Pinpoint the cell where the given text exists, returning its (x, y) midpoint coordinate. 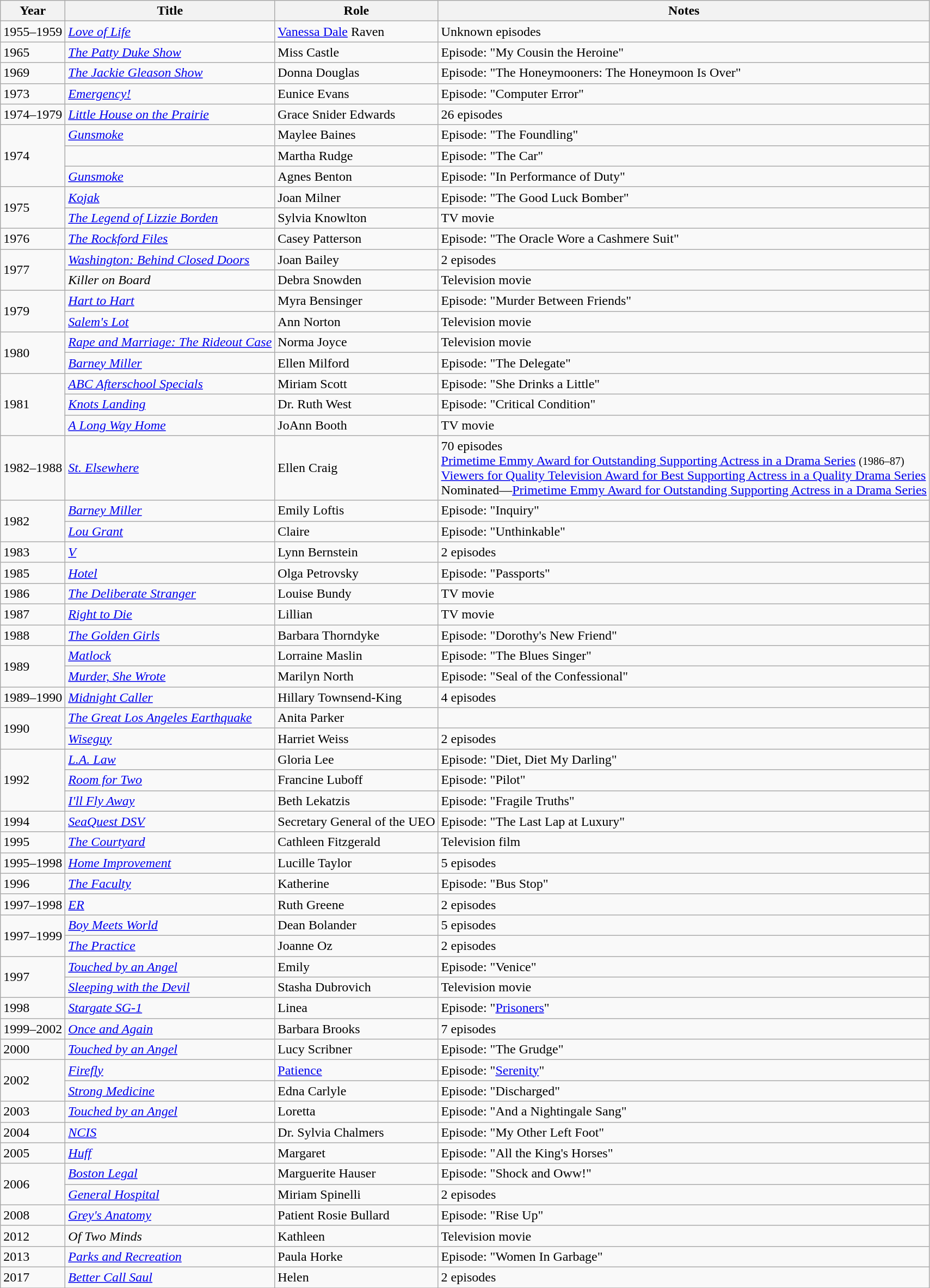
Margaret (356, 1153)
1974 (33, 156)
Stasha Dubrovich (356, 988)
1975 (33, 207)
Hart to Hart (170, 301)
JoAnn Booth (356, 425)
Ellen Craig (356, 468)
General Hospital (170, 1194)
1987 (33, 614)
Marguerite Hauser (356, 1174)
Louise Bundy (356, 593)
A Long Way Home (170, 425)
Sylvia Knowlton (356, 218)
Kojak (170, 197)
Dr. Sylvia Chalmers (356, 1132)
1982 (33, 521)
1998 (33, 1008)
Year (33, 11)
Kathleen (356, 1236)
Joan Milner (356, 197)
Lillian (356, 614)
Beth Lekatzis (356, 801)
Huff (170, 1153)
Lucille Taylor (356, 863)
Strong Medicine (170, 1091)
Cathleen Fitzgerald (356, 842)
The Rockford Files (170, 238)
Television film (683, 842)
1955–1959 (33, 32)
Little House on the Prairie (170, 114)
Murder, She Wrote (170, 677)
2003 (33, 1112)
1969 (33, 73)
V (170, 552)
7 episodes (683, 1029)
Patient Rosie Bullard (356, 1215)
1980 (33, 353)
Dr. Ruth West (356, 404)
1997–1999 (33, 935)
Ellen Milford (356, 363)
1999–2002 (33, 1029)
Anita Parker (356, 718)
Episode: "Shock and Oww!" (683, 1174)
2002 (33, 1081)
2006 (33, 1184)
Joanne Oz (356, 946)
Love of Life (170, 32)
Episode: "The Foundling" (683, 135)
Episode: "The Delegate" (683, 363)
The Deliberate Stranger (170, 593)
ABC Afterschool Specials (170, 384)
Role (356, 11)
1973 (33, 94)
Episode: "Computer Error" (683, 94)
1988 (33, 635)
Miriam Scott (356, 384)
Martha Rudge (356, 156)
Casey Patterson (356, 238)
Episode: "Bus Stop" (683, 884)
Episode: "The Car" (683, 156)
Francine Luboff (356, 780)
Of Two Minds (170, 1236)
Episode: "The Good Luck Bomber" (683, 197)
Episode: "Passports" (683, 573)
The Great Los Angeles Earthquake (170, 718)
Episode: "Dorothy's New Friend" (683, 635)
Episode: "And a Nightingale Sang" (683, 1112)
Wiseguy (170, 739)
Episode: "Unthinkable" (683, 531)
2008 (33, 1215)
1996 (33, 884)
Emily Loftis (356, 511)
1986 (33, 593)
Episode: "Inquiry" (683, 511)
Lou Grant (170, 531)
The Faculty (170, 884)
Harriet Weiss (356, 739)
1982–1988 (33, 468)
1979 (33, 311)
Edna Carlyle (356, 1091)
Episode: "The Blues Singer" (683, 656)
1992 (33, 780)
Firefly (170, 1070)
Patience (356, 1070)
Boston Legal (170, 1174)
Better Call Saul (170, 1277)
The Patty Duke Show (170, 52)
1981 (33, 404)
2017 (33, 1277)
Grace Snider Edwards (356, 114)
Katherine (356, 884)
Episode: "My Other Left Foot" (683, 1132)
Episode: "The Last Lap at Luxury" (683, 821)
Marilyn North (356, 677)
Episode: "In Performance of Duty" (683, 176)
Episode: "Fragile Truths" (683, 801)
St. Elsewhere (170, 468)
Episode: "Prisoners" (683, 1008)
Olga Petrovsky (356, 573)
Lynn Bernstein (356, 552)
Episode: "Critical Condition" (683, 404)
Emily (356, 966)
1994 (33, 821)
1976 (33, 238)
Hotel (170, 573)
1983 (33, 552)
Episode: "Murder Between Friends" (683, 301)
Room for Two (170, 780)
Notes (683, 11)
1965 (33, 52)
1989–1990 (33, 697)
1990 (33, 728)
The Courtyard (170, 842)
Salem's Lot (170, 322)
Episode: "Pilot" (683, 780)
Secretary General of the UEO (356, 821)
Lorraine Maslin (356, 656)
Ruth Greene (356, 904)
Lucy Scribner (356, 1050)
The Practice (170, 946)
Title (170, 11)
Gloria Lee (356, 759)
Maylee Baines (356, 135)
Boy Meets World (170, 925)
1997 (33, 977)
Joan Bailey (356, 260)
Eunice Evans (356, 94)
Miriam Spinelli (356, 1194)
1995 (33, 842)
Home Improvement (170, 863)
Episode: "The Honeymooners: The Honeymoon Is Over" (683, 73)
Episode: "Venice" (683, 966)
Helen (356, 1277)
Norma Joyce (356, 342)
Miss Castle (356, 52)
Agnes Benton (356, 176)
1995–1998 (33, 863)
Once and Again (170, 1029)
1977 (33, 270)
Linea (356, 1008)
The Legend of Lizzie Borden (170, 218)
Episode: "Seal of the Confessional" (683, 677)
Episode: "Rise Up" (683, 1215)
Episode: "She Drinks a Little" (683, 384)
Paula Horke (356, 1256)
Debra Snowden (356, 280)
Stargate SG-1 (170, 1008)
26 episodes (683, 114)
Barbara Brooks (356, 1029)
Washington: Behind Closed Doors (170, 260)
L.A. Law (170, 759)
Grey's Anatomy (170, 1215)
Vanessa Dale Raven (356, 32)
SeaQuest DSV (170, 821)
Episode: "My Cousin the Heroine" (683, 52)
1985 (33, 573)
Episode: "Serenity" (683, 1070)
Right to Die (170, 614)
Myra Bensinger (356, 301)
Ann Norton (356, 322)
2013 (33, 1256)
Midnight Caller (170, 697)
Emergency! (170, 94)
The Jackie Gleason Show (170, 73)
Loretta (356, 1112)
Episode: "Diet, Diet My Darling" (683, 759)
Episode: "Women In Garbage" (683, 1256)
Rape and Marriage: The Rideout Case (170, 342)
Matlock (170, 656)
Knots Landing (170, 404)
The Golden Girls (170, 635)
Donna Douglas (356, 73)
Dean Bolander (356, 925)
I'll Fly Away (170, 801)
Episode: "The Grudge" (683, 1050)
Killer on Board (170, 280)
Barbara Thorndyke (356, 635)
Parks and Recreation (170, 1256)
Unknown episodes (683, 32)
Hillary Townsend-King (356, 697)
4 episodes (683, 697)
NCIS (170, 1132)
Episode: "The Oracle Wore a Cashmere Suit" (683, 238)
Episode: "Discharged" (683, 1091)
Episode: "All the King's Horses" (683, 1153)
Sleeping with the Devil (170, 988)
1989 (33, 666)
1997–1998 (33, 904)
2012 (33, 1236)
1974–1979 (33, 114)
Claire (356, 531)
2000 (33, 1050)
ER (170, 904)
2005 (33, 1153)
2004 (33, 1132)
